Search for the cell housing the specified text and yield its (x, y) center coordinate. 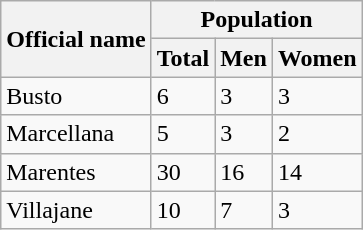
10 (183, 210)
14 (317, 172)
6 (183, 96)
Busto (76, 96)
Total (183, 58)
2 (317, 134)
Population (256, 20)
Villajane (76, 210)
5 (183, 134)
Women (317, 58)
7 (244, 210)
Marcellana (76, 134)
30 (183, 172)
16 (244, 172)
Men (244, 58)
Marentes (76, 172)
Official name (76, 39)
